Identify which cell holds the provided text, then report its [x, y] central coordinate. 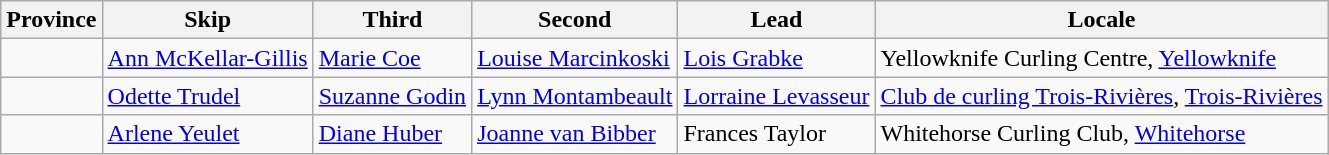
Province [52, 20]
Whitehorse Curling Club, Whitehorse [1102, 134]
Odette Trudel [208, 96]
Lead [776, 20]
Joanne van Bibber [575, 134]
Locale [1102, 20]
Lois Grabke [776, 58]
Diane Huber [392, 134]
Suzanne Godin [392, 96]
Third [392, 20]
Lorraine Levasseur [776, 96]
Marie Coe [392, 58]
Frances Taylor [776, 134]
Arlene Yeulet [208, 134]
Lynn Montambeault [575, 96]
Louise Marcinkoski [575, 58]
Yellowknife Curling Centre, Yellowknife [1102, 58]
Ann McKellar-Gillis [208, 58]
Skip [208, 20]
Second [575, 20]
Club de curling Trois-Rivières, Trois-Rivières [1102, 96]
